Capture the cell that displays the provided text and extract its [x, y] central coordinate. 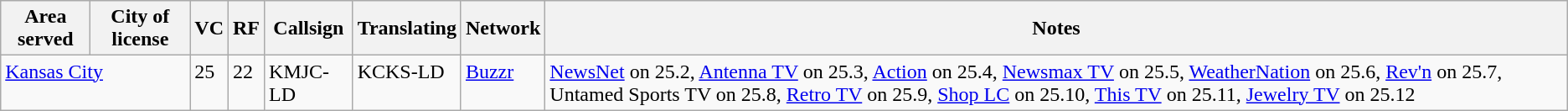
Area served [45, 29]
KCKS-LD [407, 82]
City of license [141, 29]
VC [209, 29]
Buzzr [503, 82]
Network [503, 29]
Translating [407, 29]
Kansas City [95, 82]
25 [209, 82]
RF [246, 29]
Callsign [309, 29]
Notes [1056, 29]
22 [246, 82]
KMJC-LD [309, 82]
